Capture the cell that displays the provided text and extract its (x, y) central coordinate. 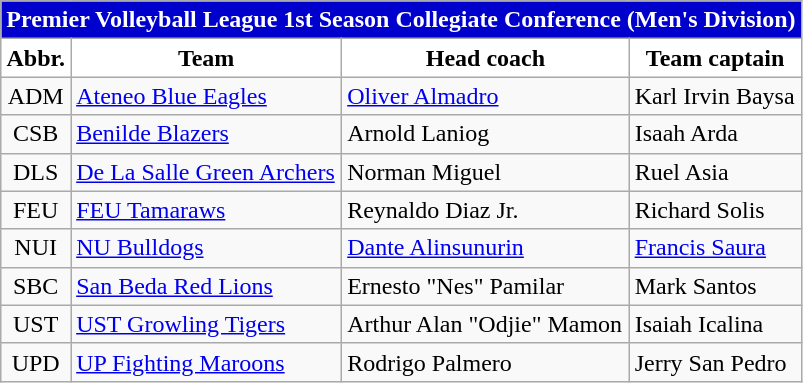
Team captain (715, 58)
Mark Santos (715, 286)
Arnold Laniog (486, 134)
NUI (36, 248)
Ateneo Blue Eagles (206, 96)
Norman Miguel (486, 172)
FEU (36, 210)
UST Growling Tigers (206, 324)
Head coach (486, 58)
UPD (36, 362)
DLS (36, 172)
Karl Irvin Baysa (715, 96)
NU Bulldogs (206, 248)
Premier Volleyball League 1st Season Collegiate Conference (Men's Division) (401, 20)
Reynaldo Diaz Jr. (486, 210)
Francis Saura (715, 248)
Team (206, 58)
De La Salle Green Archers (206, 172)
ADM (36, 96)
CSB (36, 134)
FEU Tamaraws (206, 210)
UST (36, 324)
Arthur Alan "Odjie" Mamon (486, 324)
Benilde Blazers (206, 134)
Oliver Almadro (486, 96)
San Beda Red Lions (206, 286)
UP Fighting Maroons (206, 362)
Ruel Asia (715, 172)
Isaiah Icalina (715, 324)
Rodrigo Palmero (486, 362)
Isaah Arda (715, 134)
Dante Alinsunurin (486, 248)
Richard Solis (715, 210)
Ernesto "Nes" Pamilar (486, 286)
Abbr. (36, 58)
Jerry San Pedro (715, 362)
SBC (36, 286)
